Scan for the cell matching the given text and deliver its (x, y) coordinate at center. 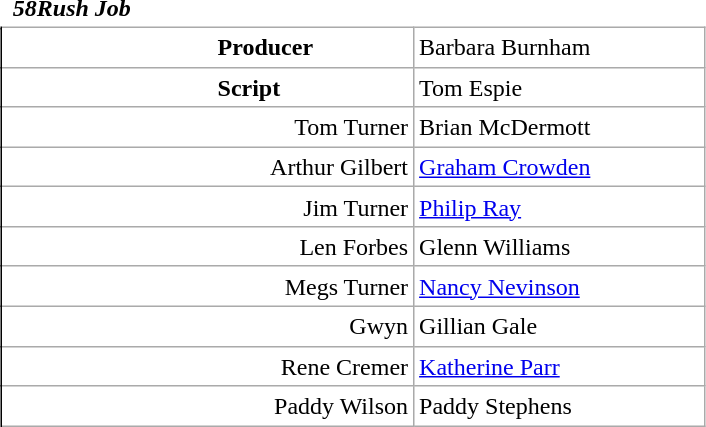
Script (208, 87)
Paddy Wilson (208, 406)
Barbara Burnham (560, 47)
Len Forbes (208, 247)
Megs Turner (208, 286)
Brian McDermott (560, 127)
Glenn Williams (560, 247)
Arthur Gilbert (208, 167)
Tom Turner (208, 127)
Katherine Parr (560, 366)
Tom Espie (560, 87)
Philip Ray (560, 207)
Gillian Gale (560, 326)
Gwyn (208, 326)
Graham Crowden (560, 167)
Nancy Nevinson (560, 286)
Producer (208, 47)
Jim Turner (208, 207)
Rene Cremer (208, 366)
Paddy Stephens (560, 406)
